Identify which cell holds the provided text, then report its [X, Y] central coordinate. 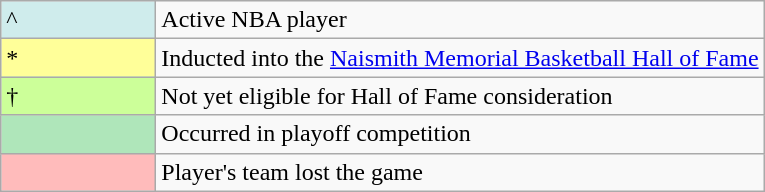
Not yet eligible for Hall of Fame consideration [460, 96]
Inducted into the Naismith Memorial Basketball Hall of Fame [460, 58]
† [78, 96]
^ [78, 20]
* [78, 58]
Active NBA player [460, 20]
Player's team lost the game [460, 172]
Occurred in playoff competition [460, 134]
